For the text-containing cell, return its midpoint in [X, Y] coordinate format. 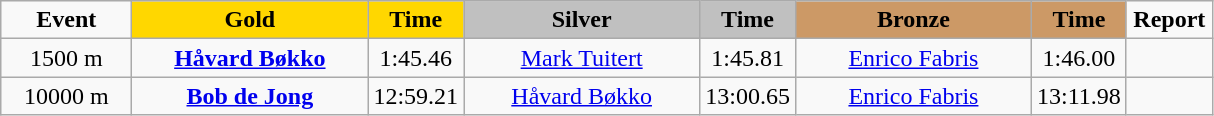
Silver [582, 20]
Mark Tuitert [582, 58]
13:00.65 [748, 96]
12:59.21 [416, 96]
10000 m [66, 96]
Event [66, 20]
1500 m [66, 58]
1:45.46 [416, 58]
Report [1169, 20]
1:45.81 [748, 58]
Bob de Jong [250, 96]
1:46.00 [1078, 58]
Bronze [913, 20]
Gold [250, 20]
13:11.98 [1078, 96]
